Locate the cell with the specified text and output its (x, y) center coordinate. 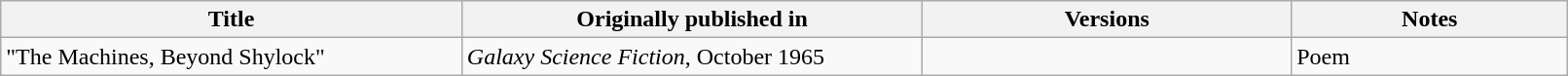
"The Machines, Beyond Shylock" (232, 57)
Versions (1108, 19)
Poem (1430, 57)
Galaxy Science Fiction, October 1965 (692, 57)
Originally published in (692, 19)
Notes (1430, 19)
Title (232, 19)
